Provide the [x, y] coordinate of the cell's center where the given text is located.  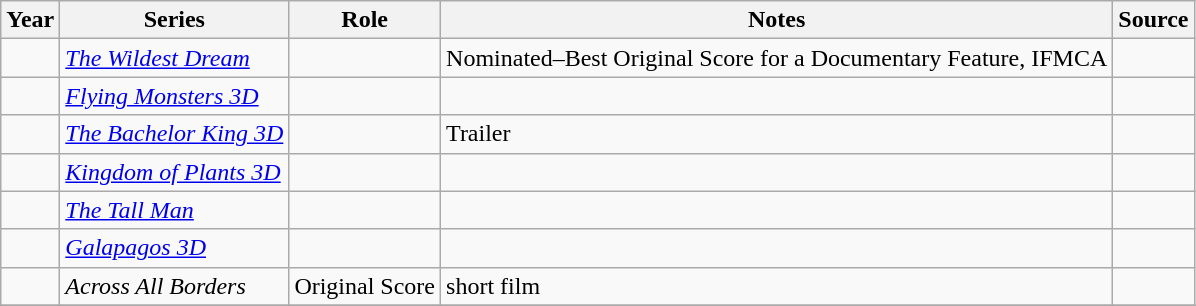
Nominated–Best Original Score for a Documentary Feature, IFMCA [777, 58]
Notes [777, 20]
The Tall Man [174, 210]
short film [777, 286]
Role [365, 20]
Flying Monsters 3D [174, 96]
Series [174, 20]
The Wildest Dream [174, 58]
Galapagos 3D [174, 248]
Kingdom of Plants 3D [174, 172]
Across All Borders [174, 286]
Source [1154, 20]
Trailer [777, 134]
The Bachelor King 3D [174, 134]
Year [30, 20]
Original Score [365, 286]
